Return the (x, y) coordinate for the center point of the cell that contains the specified text.  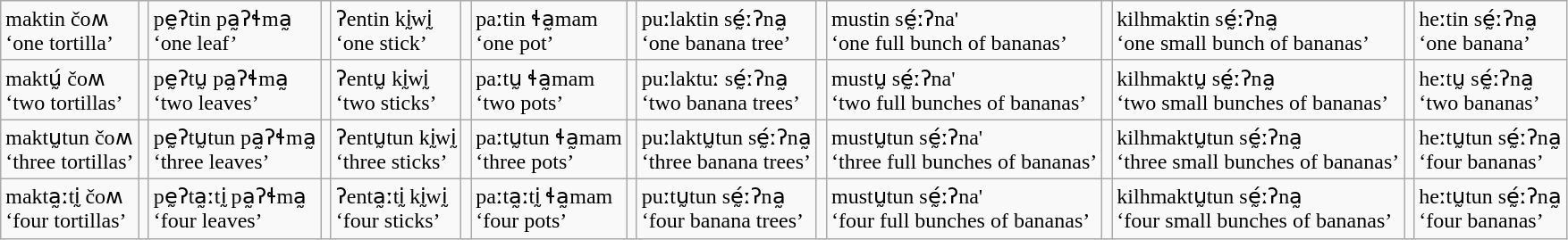
pḛʔtṵ pa̰ʔɬma̰ ‘two leaves’ (234, 89)
mustṵ sḛ́ːʔna' ‘two full bunches of bananas’ (964, 89)
kilhmaktṵ sḛ́ːʔna̰ ‘two small bunches of bananas’ (1259, 89)
maktṵtun čoʍ ‘three tortillas’ (70, 150)
puːtṵtun sḛ́ːʔna̰ ‘four banana trees’ (726, 209)
makta̰ːtḭ čoʍ ‘four tortillas’ (70, 209)
mustṵtun sḛ́ːʔna' ‘three full bunches of bananas’ (964, 150)
ʔentṵtun kḭwḭ ‘three sticks’ (395, 150)
paːtin ɬa̰mam ‘one pot’ (549, 30)
pḛʔta̰ːtḭ pa̰ʔɬma̰ ‘four leaves’ (234, 209)
puːlaktuː sḛ́ːʔna̰ ‘two banana trees’ (726, 89)
heːtin sḛ́ːʔna̰ ‘one banana’ (1490, 30)
ʔenta̰ːtḭ kḭwḭ ‘four sticks’ (395, 209)
maktin čoʍ ‘one tortilla’ (70, 30)
pḛʔtin pa̰ʔɬma̰ ‘one leaf’ (234, 30)
ʔentṵ kḭwḭ ‘two sticks’ (395, 89)
paːtṵ ɬa̰mam ‘two pots’ (549, 89)
ʔentin kḭwḭ ‘one stick’ (395, 30)
paːtṵtun ɬa̰mam ‘three pots’ (549, 150)
kilhmaktṵtun sḛ́ːʔna̰ ‘four small bunches of bananas’ (1259, 209)
kilhmaktin sḛ́ːʔna̰ ‘one small bunch of bananas’ (1259, 30)
kilhmaktṵtun sḛ́ːʔna̰ ‘three small bunches of bananas’ (1259, 150)
maktṵ́ čoʍ ‘two tortillas’ (70, 89)
puːlaktṵtun sḛ́ːʔna̰ ‘three banana trees’ (726, 150)
pḛʔtṵtun pa̰ʔɬma̰ ‘three leaves’ (234, 150)
mustṵtun sḛ́ːʔna' ‘four full bunches of bananas’ (964, 209)
puːlaktin sḛ́ːʔna̰ ‘one banana tree’ (726, 30)
heːtṵ sḛ́ːʔna̰ ‘two bananas’ (1490, 89)
mustin sḛ́ːʔna' ‘one full bunch of bananas’ (964, 30)
paːta̰ːtḭ ɬa̰mam ‘four pots’ (549, 209)
